Search for the cell housing the specified text and yield its [X, Y] center coordinate. 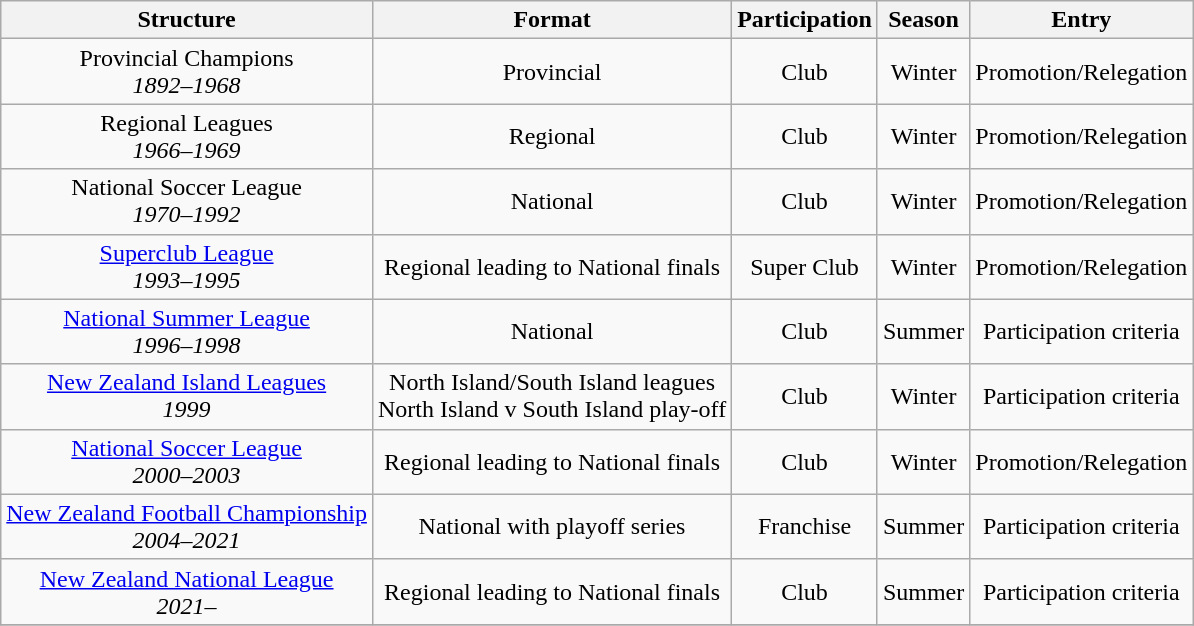
Regional [552, 136]
National Summer League1996–1998 [187, 332]
New Zealand Island Leagues1999 [187, 396]
Provincial Champions 1892–1968 [187, 72]
Participation [805, 20]
Provincial [552, 72]
Entry [1082, 20]
Season [923, 20]
Format [552, 20]
Superclub League1993–1995 [187, 266]
National Soccer League1970–1992 [187, 202]
Regional Leagues1966–1969 [187, 136]
National Soccer League2000–2003 [187, 462]
North Island/South Island leaguesNorth Island v South Island play-off [552, 396]
New Zealand National League2021– [187, 592]
New Zealand Football Championship2004–2021 [187, 526]
Structure [187, 20]
Super Club [805, 266]
National with playoff series [552, 526]
Franchise [805, 526]
